Return the (X, Y) coordinate for the center point of the cell that contains the specified text.  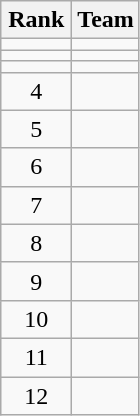
4 (36, 91)
11 (36, 357)
9 (36, 281)
Rank (36, 20)
7 (36, 205)
12 (36, 395)
6 (36, 167)
Team (106, 20)
8 (36, 243)
5 (36, 129)
10 (36, 319)
